Capture the cell that displays the provided text and extract its (X, Y) central coordinate. 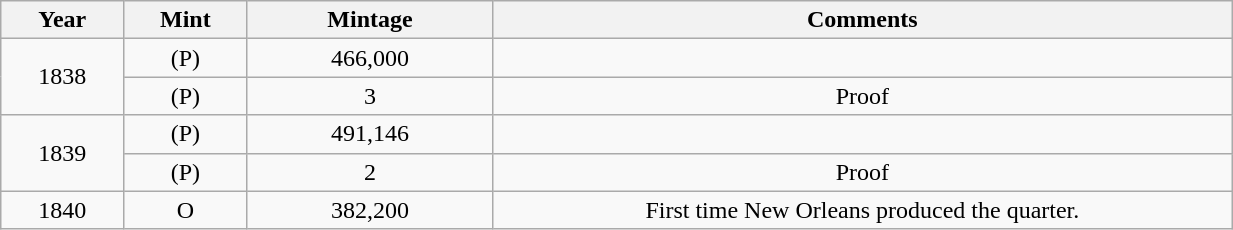
466,000 (370, 58)
1839 (62, 153)
382,200 (370, 210)
1838 (62, 77)
3 (370, 96)
O (186, 210)
Mintage (370, 20)
Comments (862, 20)
First time New Orleans produced the quarter. (862, 210)
Mint (186, 20)
Year (62, 20)
491,146 (370, 134)
1840 (62, 210)
2 (370, 172)
